Locate the cell with the specified text and output its [X, Y] center coordinate. 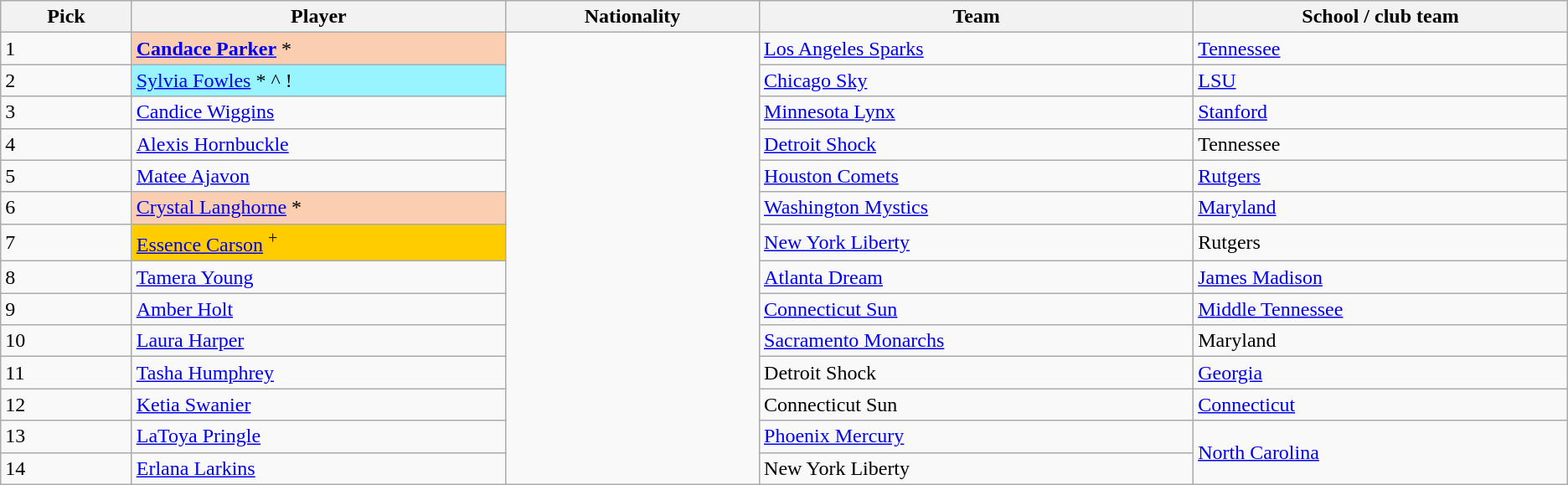
Candice Wiggins [318, 112]
Pick [66, 17]
11 [66, 373]
Laura Harper [318, 341]
9 [66, 309]
Amber Holt [318, 309]
1 [66, 49]
13 [66, 436]
14 [66, 468]
Houston Comets [977, 176]
5 [66, 176]
6 [66, 208]
Crystal Langhorne * [318, 208]
James Madison [1380, 277]
Minnesota Lynx [977, 112]
Atlanta Dream [977, 277]
Sylvia Fowles * ^ ! [318, 80]
Chicago Sky [977, 80]
Stanford [1380, 112]
Middle Tennessee [1380, 309]
Phoenix Mercury [977, 436]
LaToya Pringle [318, 436]
LSU [1380, 80]
12 [66, 405]
7 [66, 243]
Tasha Humphrey [318, 373]
4 [66, 144]
Team [977, 17]
North Carolina [1380, 452]
Los Angeles Sparks [977, 49]
Erlana Larkins [318, 468]
3 [66, 112]
Player [318, 17]
Sacramento Monarchs [977, 341]
Connecticut [1380, 405]
Washington Mystics [977, 208]
Candace Parker * [318, 49]
8 [66, 277]
Alexis Hornbuckle [318, 144]
Matee Ajavon [318, 176]
Georgia [1380, 373]
Ketia Swanier [318, 405]
2 [66, 80]
10 [66, 341]
School / club team [1380, 17]
Essence Carson + [318, 243]
Nationality [633, 17]
Tamera Young [318, 277]
